From the cell containing the given text, extract its center point as (X, Y) coordinate. 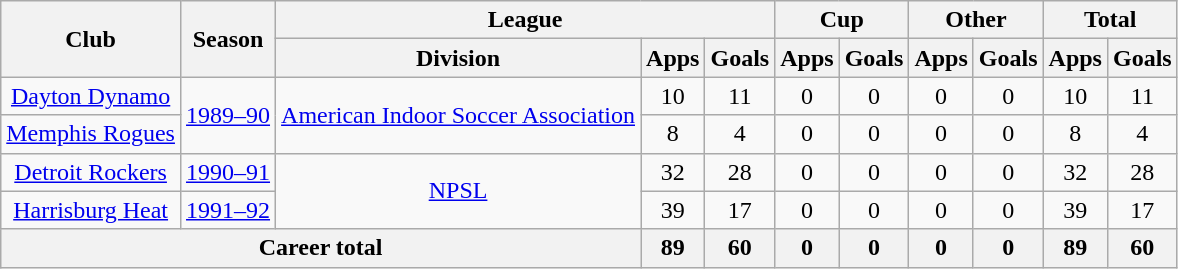
NPSL (458, 191)
1991–92 (228, 210)
Memphis Rogues (91, 134)
Club (91, 39)
1989–90 (228, 115)
Dayton Dynamo (91, 96)
American Indoor Soccer Association (458, 115)
Season (228, 39)
1990–91 (228, 172)
Other (976, 20)
Division (458, 58)
Career total (321, 248)
League (526, 20)
Detroit Rockers (91, 172)
Harrisburg Heat (91, 210)
Cup (842, 20)
Total (1110, 20)
